From the cell containing the given text, extract its center point as (x, y) coordinate. 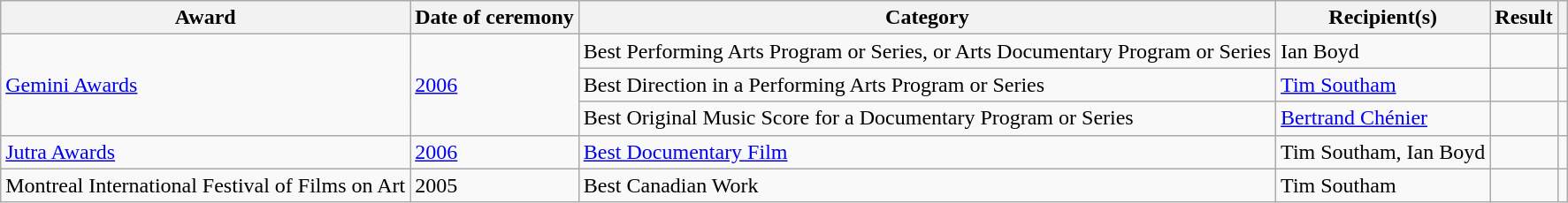
Montreal International Festival of Films on Art (205, 185)
Jutra Awards (205, 152)
Bertrand Chénier (1383, 118)
Best Documentary Film (927, 152)
Gemini Awards (205, 85)
Tim Southam, Ian Boyd (1383, 152)
Best Canadian Work (927, 185)
Date of ceremony (495, 18)
2005 (495, 185)
Category (927, 18)
Award (205, 18)
Best Performing Arts Program or Series, or Arts Documentary Program or Series (927, 51)
Best Direction in a Performing Arts Program or Series (927, 85)
Result (1524, 18)
Best Original Music Score for a Documentary Program or Series (927, 118)
Recipient(s) (1383, 18)
Ian Boyd (1383, 51)
